For the text-containing cell, return its midpoint in [x, y] coordinate format. 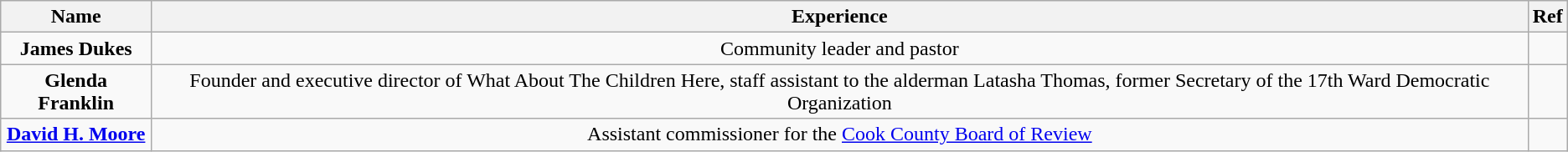
Assistant commissioner for the Cook County Board of Review [840, 134]
Experience [840, 17]
Name [76, 17]
James Dukes [76, 48]
Community leader and pastor [840, 48]
David H. Moore [76, 134]
Glenda Franklin [76, 92]
Ref [1548, 17]
